Search for the cell housing the specified text and yield its (x, y) center coordinate. 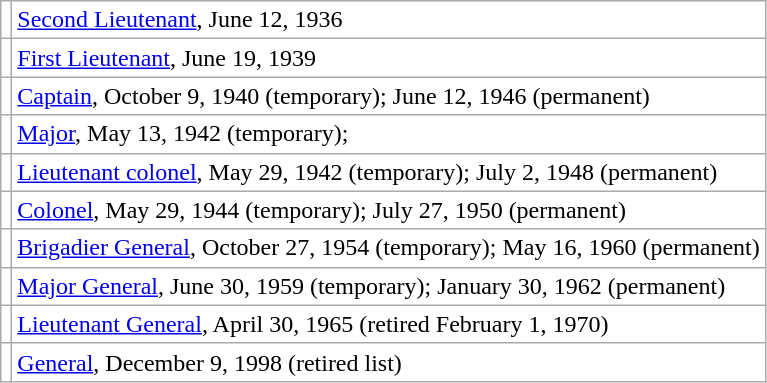
Lieutenant colonel, May 29, 1942 (temporary); July 2, 1948 (permanent) (388, 172)
Second Lieutenant, June 12, 1936 (388, 20)
Captain, October 9, 1940 (temporary); June 12, 1946 (permanent) (388, 96)
General, December 9, 1998 (retired list) (388, 362)
Major, May 13, 1942 (temporary); (388, 134)
First Lieutenant, June 19, 1939 (388, 58)
Brigadier General, October 27, 1954 (temporary); May 16, 1960 (permanent) (388, 248)
Colonel, May 29, 1944 (temporary); July 27, 1950 (permanent) (388, 210)
Major General, June 30, 1959 (temporary); January 30, 1962 (permanent) (388, 286)
Lieutenant General, April 30, 1965 (retired February 1, 1970) (388, 324)
